Locate the cell with the specified text and output its [X, Y] center coordinate. 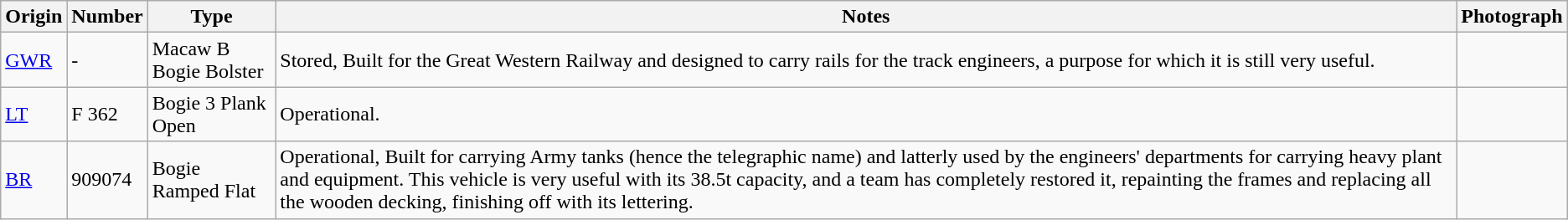
Photograph [1512, 17]
Notes [866, 17]
Type [211, 17]
LT [34, 114]
Origin [34, 17]
BR [34, 180]
- [107, 60]
Operational. [866, 114]
Bogie Ramped Flat [211, 180]
Number [107, 17]
Bogie 3 Plank Open [211, 114]
Macaw B Bogie Bolster [211, 60]
GWR [34, 60]
Stored, Built for the Great Western Railway and designed to carry rails for the track engineers, a purpose for which it is still very useful. [866, 60]
F 362 [107, 114]
909074 [107, 180]
